From the cell containing the given text, extract its center point as [x, y] coordinate. 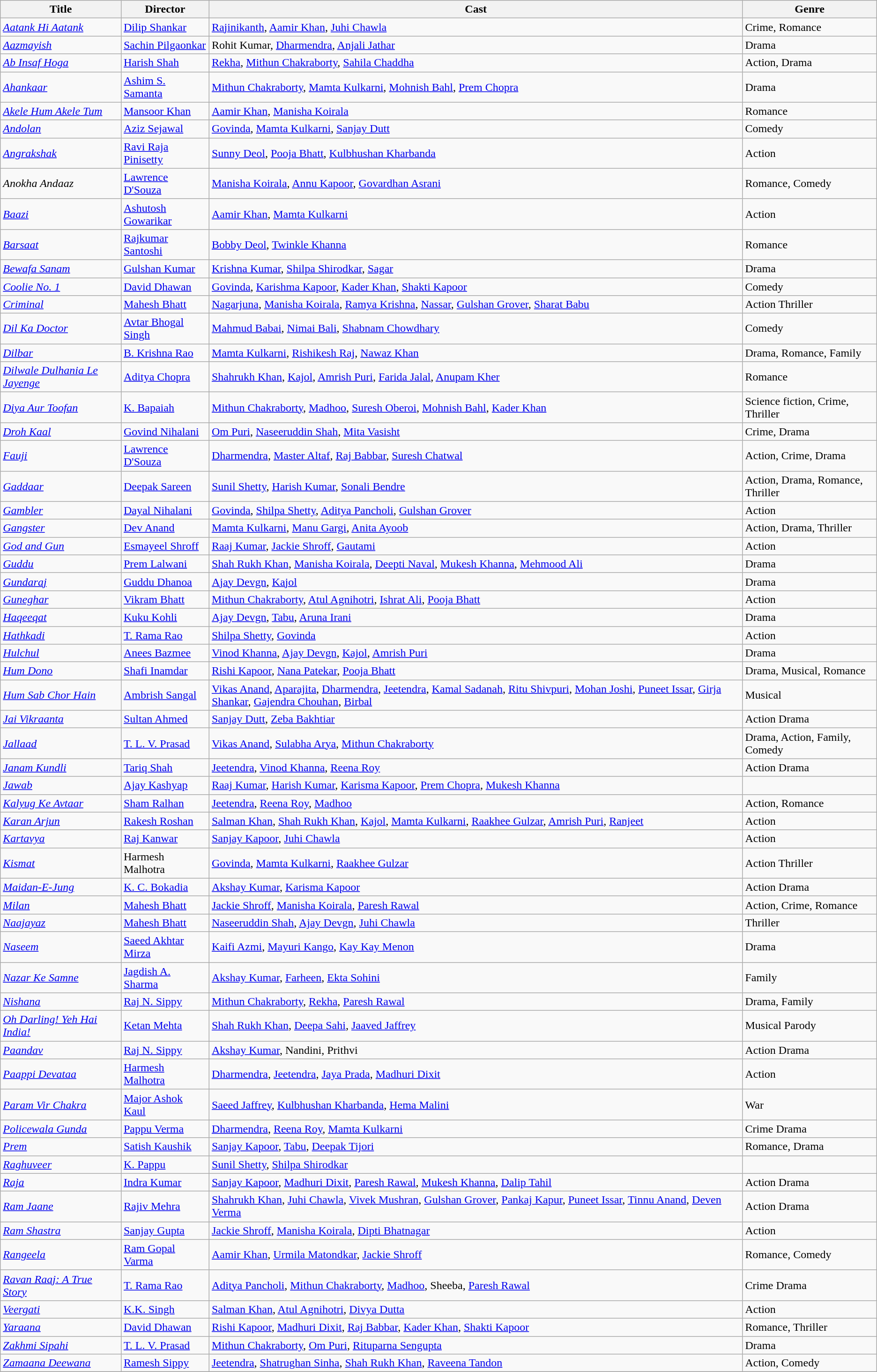
Jallaad [61, 743]
Rishi Kapoor, Madhuri Dixit, Raj Babbar, Kader Khan, Shakti Kapoor [476, 1327]
Rekha, Mithun Chakraborty, Sahila Chaddha [476, 63]
Raghuveer [61, 1164]
Vinod Khanna, Ajay Devgn, Kajol, Amrish Puri [476, 653]
Sanjay Kapoor, Tabu, Deepak Tijori [476, 1147]
Shilpa Shetty, Govinda [476, 635]
Paappi Devataa [61, 1074]
Rajkumar Santoshi [165, 245]
Saeed Jaffrey, Kulbhushan Kharbanda, Hema Malini [476, 1105]
Director [165, 9]
Action, Romance [810, 803]
Shah Rukh Khan, Manisha Koirala, Deepti Naval, Mukesh Khanna, Mehmood Ali [476, 564]
Mamta Kulkarni, Rishikesh Raj, Nawaz Khan [476, 353]
Govinda, Shilpa Shetty, Aditya Pancholi, Gulshan Grover [476, 510]
K. Bapaiah [165, 408]
Drama, Romance, Family [810, 353]
God and Gun [61, 546]
Aazmayish [61, 45]
Musical [810, 695]
Dharmendra, Master Altaf, Raj Babbar, Suresh Chatwal [476, 455]
Ajay Devgn, Tabu, Aruna Irani [476, 617]
Drama, Musical, Romance [810, 671]
Gangster [61, 528]
Param Vir Chakra [61, 1105]
Harish Shah [165, 63]
Rajiv Mehra [165, 1206]
Hum Sab Chor Hain [61, 695]
B. Krishna Rao [165, 353]
Raja [61, 1182]
Criminal [61, 305]
Sanjay Dutt, Zeba Bakhtiar [476, 719]
Bobby Deol, Twinkle Khanna [476, 245]
Major Ashok Kaul [165, 1105]
Ajay Devgn, Kajol [476, 582]
Tariq Shah [165, 768]
Action, Crime, Romance [810, 905]
Naseeruddin Shah, Ajay Devgn, Juhi Chawla [476, 923]
Shah Rukh Khan, Deepa Sahi, Jaaved Jaffrey [476, 1026]
Karan Arjun [61, 821]
Sachin Pilgaonkar [165, 45]
Zamaana Deewana [61, 1363]
Oh Darling! Yeh Hai India! [61, 1026]
Aditya Pancholi, Mithun Chakraborty, Madhoo, Sheeba, Paresh Rawal [476, 1285]
War [810, 1105]
Crime, Romance [810, 27]
Jackie Shroff, Manisha Koirala, Paresh Rawal [476, 905]
Milan [61, 905]
Gambler [61, 510]
Mansoor Khan [165, 111]
Ram Gopal Varma [165, 1255]
Salman Khan, Atul Agnihotri, Divya Dutta [476, 1309]
Pappu Verma [165, 1129]
Mithun Chakraborty, Madhoo, Suresh Oberoi, Mohnish Bahl, Kader Khan [476, 408]
Om Puri, Naseeruddin Shah, Mita Vasisht [476, 432]
Hathkadi [61, 635]
Guddu Dhanoa [165, 582]
Droh Kaal [61, 432]
Family [810, 977]
Bewafa Sanam [61, 268]
Dharmendra, Reena Roy, Mamta Kulkarni [476, 1129]
Barsaat [61, 245]
K.K. Singh [165, 1309]
Jagdish A. Sharma [165, 977]
Dayal Nihalani [165, 510]
Vikram Bhatt [165, 599]
Salman Khan, Shah Rukh Khan, Kajol, Mamta Kulkarni, Raakhee Gulzar, Amrish Puri, Ranjeet [476, 821]
Action, Drama [810, 63]
Kaifi Azmi, Mayuri Kango, Kay Kay Menon [476, 947]
Mithun Chakraborty, Om Puri, Rituparna Sengupta [476, 1345]
Jeetendra, Vinod Khanna, Reena Roy [476, 768]
Rajinikanth, Aamir Khan, Juhi Chawla [476, 27]
Sanjay Gupta [165, 1230]
Avtar Bhogal Singh [165, 329]
Prem [61, 1147]
Action, Crime, Drama [810, 455]
Dev Anand [165, 528]
Govinda, Mamta Kulkarni, Raakhee Gulzar [476, 863]
Rangeela [61, 1255]
Govind Nihalani [165, 432]
Kartavya [61, 839]
Aamir Khan, Mamta Kulkarni [476, 214]
Haqeeqat [61, 617]
Jeetendra, Reena Roy, Madhoo [476, 803]
Genre [810, 9]
Baazi [61, 214]
Rohit Kumar, Dharmendra, Anjali Jathar [476, 45]
Naseem [61, 947]
Aditya Chopra [165, 377]
Mithun Chakraborty, Mamta Kulkarni, Mohnish Bahl, Prem Chopra [476, 87]
Jackie Shroff, Manisha Koirala, Dipti Bhatnagar [476, 1230]
Janam Kundli [61, 768]
Drama, Action, Family, Comedy [810, 743]
Krishna Kumar, Shilpa Shirodkar, Sagar [476, 268]
Ashutosh Gowarikar [165, 214]
Akshay Kumar, Karisma Kapoor [476, 887]
Dilwale Dulhania Le Jayenge [61, 377]
Guddu [61, 564]
Aamir Khan, Urmila Matondkar, Jackie Shroff [476, 1255]
Sunil Shetty, Shilpa Shirodkar [476, 1164]
Action, Drama, Thriller [810, 528]
Ashim S. Samanta [165, 87]
Sunil Shetty, Harish Kumar, Sonali Bendre [476, 486]
Raaj Kumar, Harish Kumar, Karisma Kapoor, Prem Chopra, Mukesh Khanna [476, 785]
Prem Lalwani [165, 564]
K. C. Bokadia [165, 887]
Raj Kanwar [165, 839]
Vikas Anand, Aparajita, Dharmendra, Jeetendra, Kamal Sadanah, Ritu Shivpuri, Mohan Joshi, Puneet Issar, Girja Shankar, Gajendra Chouhan, Birbal [476, 695]
Mithun Chakraborty, Rekha, Paresh Rawal [476, 1002]
Mithun Chakraborty, Atul Agnihotri, Ishrat Ali, Pooja Bhatt [476, 599]
Raaj Kumar, Jackie Shroff, Gautami [476, 546]
Ram Jaane [61, 1206]
Ketan Mehta [165, 1026]
Action, Comedy [810, 1363]
Govinda, Karishma Kapoor, Kader Khan, Shakti Kapoor [476, 286]
Ab Insaf Hoga [61, 63]
Nagarjuna, Manisha Koirala, Ramya Krishna, Nassar, Gulshan Grover, Sharat Babu [476, 305]
Paandav [61, 1050]
Dilip Shankar [165, 27]
Romance, Drama [810, 1147]
Shahrukh Khan, Kajol, Amrish Puri, Farida Jalal, Anupam Kher [476, 377]
Mahmud Babai, Nimai Bali, Shabnam Chowdhary [476, 329]
Action, Drama, Romance, Thriller [810, 486]
Diya Aur Toofan [61, 408]
Sanjay Kapoor, Juhi Chawla [476, 839]
Ram Shastra [61, 1230]
Kismat [61, 863]
Manisha Koirala, Annu Kapoor, Govardhan Asrani [476, 184]
Dilbar [61, 353]
Fauji [61, 455]
Kuku Kohli [165, 617]
Anokha Andaaz [61, 184]
Andolan [61, 129]
Ajay Kashyap [165, 785]
Sham Ralhan [165, 803]
Jai Vikraanta [61, 719]
Gulshan Kumar [165, 268]
Mamta Kulkarni, Manu Gargi, Anita Ayoob [476, 528]
Rishi Kapoor, Nana Patekar, Pooja Bhatt [476, 671]
Naajayaz [61, 923]
Coolie No. 1 [61, 286]
Guneghar [61, 599]
Nishana [61, 1002]
Aziz Sejawal [165, 129]
Akele Hum Akele Tum [61, 111]
Romance, Thriller [810, 1327]
Akshay Kumar, Nandini, Prithvi [476, 1050]
Dil Ka Doctor [61, 329]
Crime, Drama [810, 432]
Hum Dono [61, 671]
Hulchul [61, 653]
Musical Parody [810, 1026]
Zakhmi Sipahi [61, 1345]
Thriller [810, 923]
Ramesh Sippy [165, 1363]
Nazar Ke Samne [61, 977]
Angrakshak [61, 153]
Science fiction, Crime, Thriller [810, 408]
Drama, Family [810, 1002]
Policewala Gunda [61, 1129]
Jawab [61, 785]
Ravan Raaj: A True Story [61, 1285]
Satish Kaushik [165, 1147]
Sanjay Kapoor, Madhuri Dixit, Paresh Rawal, Mukesh Khanna, Dalip Tahil [476, 1182]
Gundaraj [61, 582]
Gaddaar [61, 486]
Sunny Deol, Pooja Bhatt, Kulbhushan Kharbanda [476, 153]
Aamir Khan, Manisha Koirala [476, 111]
Rakesh Roshan [165, 821]
Indra Kumar [165, 1182]
Sultan Ahmed [165, 719]
Deepak Sareen [165, 486]
Jeetendra, Shatrughan Sinha, Shah Rukh Khan, Raveena Tandon [476, 1363]
Govinda, Mamta Kulkarni, Sanjay Dutt [476, 129]
Maidan-E-Jung [61, 887]
Cast [476, 9]
Saeed Akhtar Mirza [165, 947]
Dharmendra, Jeetendra, Jaya Prada, Madhuri Dixit [476, 1074]
Akshay Kumar, Farheen, Ekta Sohini [476, 977]
Esmayeel Shroff [165, 546]
Ambrish Sangal [165, 695]
Ahankaar [61, 87]
Ravi Raja Pinisetty [165, 153]
Veergati [61, 1309]
Vikas Anand, Sulabha Arya, Mithun Chakraborty [476, 743]
Shafi Inamdar [165, 671]
Aatank Hi Aatank [61, 27]
Yaraana [61, 1327]
K. Pappu [165, 1164]
Title [61, 9]
Shahrukh Khan, Juhi Chawla, Vivek Mushran, Gulshan Grover, Pankaj Kapur, Puneet Issar, Tinnu Anand, Deven Verma [476, 1206]
Anees Bazmee [165, 653]
Kalyug Ke Avtaar [61, 803]
